Determine the (X, Y) coordinate at the center of the cell enclosing the given text.  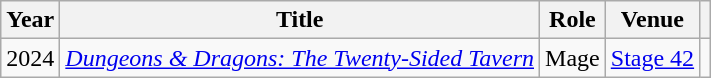
Title (300, 20)
Role (573, 20)
Venue (652, 20)
Mage (573, 58)
2024 (30, 58)
Year (30, 20)
Stage 42 (652, 58)
Dungeons & Dragons: The Twenty-Sided Tavern (300, 58)
